Pinpoint the cell where the given text exists, returning its (x, y) midpoint coordinate. 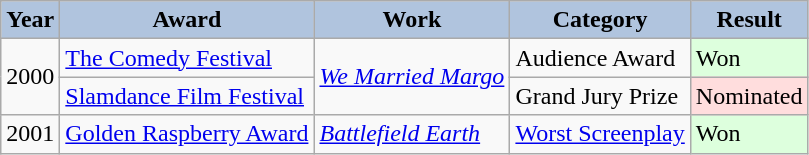
Result (749, 20)
Worst Screenplay (600, 134)
Audience Award (600, 58)
2001 (30, 134)
2000 (30, 77)
Category (600, 20)
Golden Raspberry Award (187, 134)
Work (412, 20)
Grand Jury Prize (600, 96)
We Married Margo (412, 77)
Nominated (749, 96)
Year (30, 20)
Slamdance Film Festival (187, 96)
Award (187, 20)
The Comedy Festival (187, 58)
Battlefield Earth (412, 134)
